Detect which cell encompasses the target text, then output its [X, Y] center coordinate. 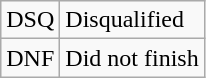
DNF [30, 58]
DSQ [30, 20]
Disqualified [132, 20]
Did not finish [132, 58]
